Return [x, y] of the center of cell containing provided text 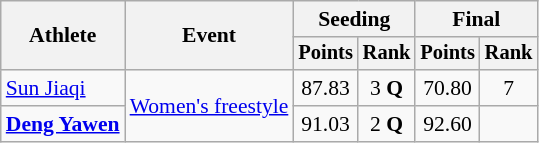
87.83 [325, 88]
Sun Jiaqi [63, 88]
7 [509, 88]
3 Q [387, 88]
Seeding [354, 19]
Women's freestyle [210, 106]
Deng Yawen [63, 124]
Final [476, 19]
2 Q [387, 124]
Athlete [63, 36]
91.03 [325, 124]
Event [210, 36]
92.60 [447, 124]
70.80 [447, 88]
